Scan for the cell matching the given text and deliver its (x, y) coordinate at center. 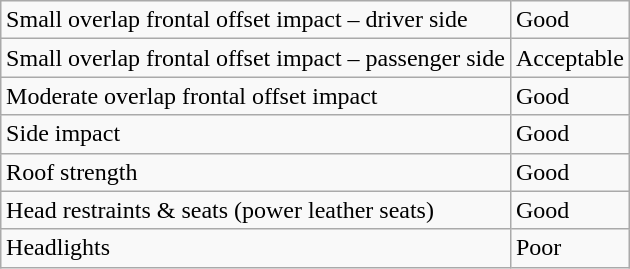
Poor (570, 248)
Headlights (256, 248)
Small overlap frontal offset impact – passenger side (256, 58)
Small overlap frontal offset impact – driver side (256, 20)
Moderate overlap frontal offset impact (256, 96)
Roof strength (256, 172)
Acceptable (570, 58)
Head restraints & seats (power leather seats) (256, 210)
Side impact (256, 134)
